Determine the [x, y] coordinate at the center of the cell enclosing the given text.  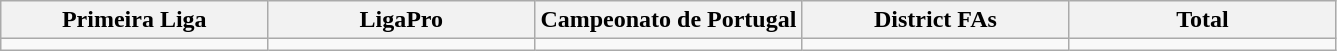
Campeonato de Portugal [668, 20]
LigaPro [402, 20]
Primeira Liga [134, 20]
Total [1202, 20]
District FAs [936, 20]
